Determine the (X, Y) coordinate at the center of the cell enclosing the given text.  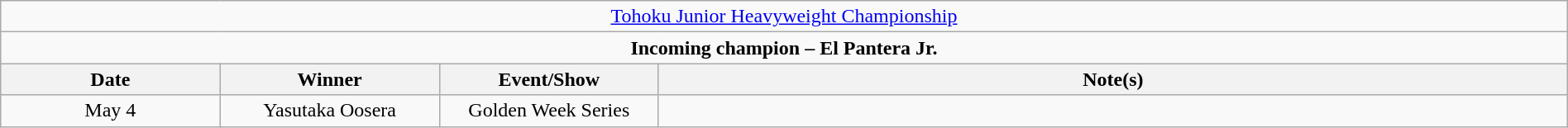
Event/Show (549, 79)
Winner (329, 79)
Tohoku Junior Heavyweight Championship (784, 17)
Incoming champion – El Pantera Jr. (784, 48)
Date (111, 79)
Golden Week Series (549, 111)
May 4 (111, 111)
Yasutaka Oosera (329, 111)
Note(s) (1113, 79)
